Provide the [x, y] coordinate of the cell's center where the given text is located.  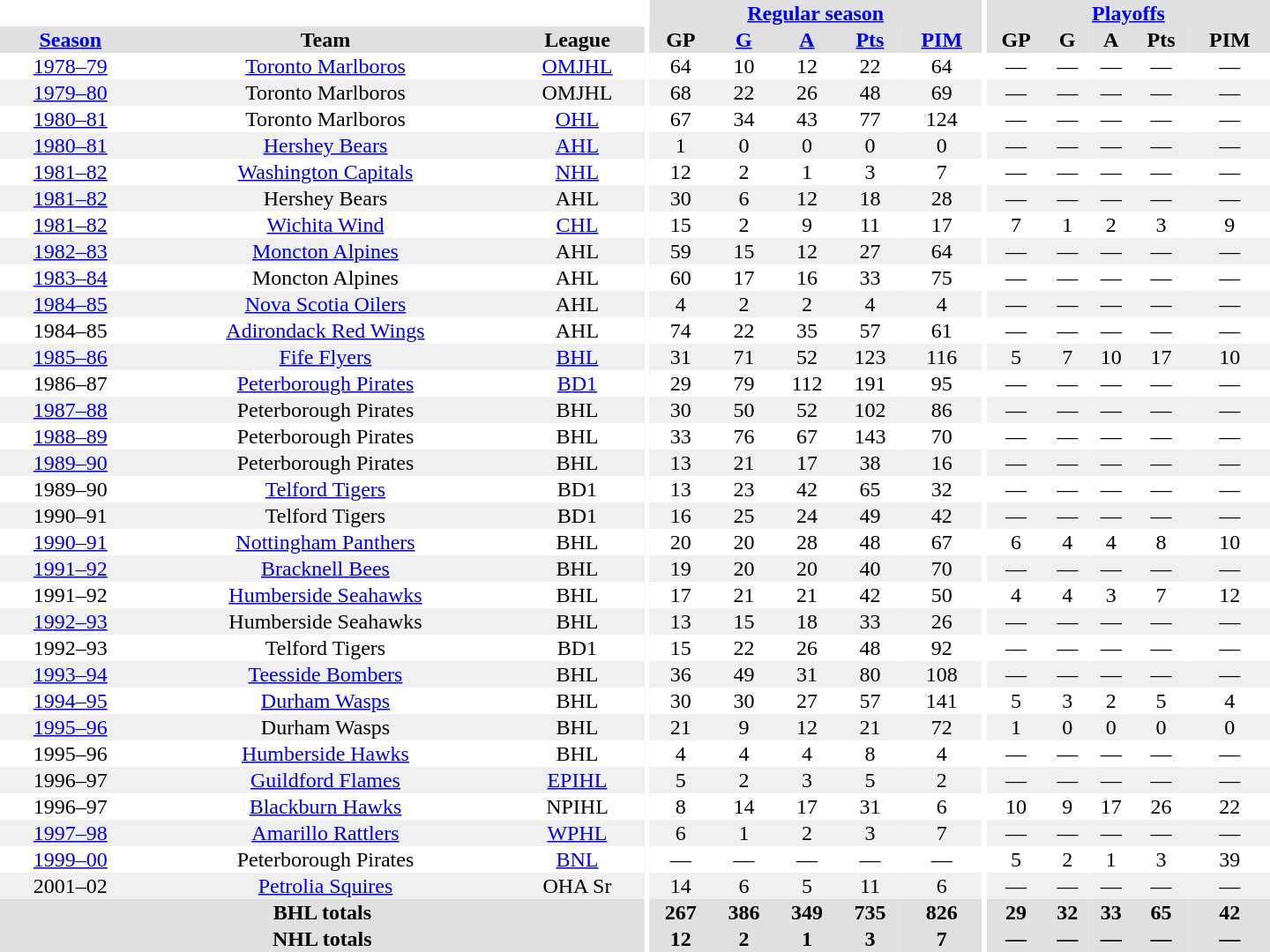
Washington Capitals [326, 172]
Guildford Flames [326, 780]
1979–80 [71, 93]
1978–79 [71, 66]
60 [681, 278]
92 [942, 648]
68 [681, 93]
61 [942, 331]
1997–98 [71, 833]
1999–00 [71, 859]
34 [744, 119]
24 [807, 516]
72 [942, 727]
25 [744, 516]
Playoffs [1129, 13]
267 [681, 912]
Team [326, 40]
Adirondack Red Wings [326, 331]
143 [870, 436]
Wichita Wind [326, 225]
69 [942, 93]
386 [744, 912]
NHL [577, 172]
349 [807, 912]
35 [807, 331]
80 [870, 674]
BHL totals [323, 912]
OHL [577, 119]
EPIHL [577, 780]
2001–02 [71, 886]
43 [807, 119]
95 [942, 383]
1983–84 [71, 278]
124 [942, 119]
NPIHL [577, 807]
23 [744, 489]
OHA Sr [577, 886]
77 [870, 119]
1986–87 [71, 383]
1994–95 [71, 701]
Nova Scotia Oilers [326, 304]
1985–86 [71, 357]
League [577, 40]
Season [71, 40]
75 [942, 278]
Bracknell Bees [326, 569]
102 [870, 410]
826 [942, 912]
Fife Flyers [326, 357]
74 [681, 331]
76 [744, 436]
WPHL [577, 833]
86 [942, 410]
Humberside Hawks [326, 754]
BNL [577, 859]
36 [681, 674]
Petrolia Squires [326, 886]
Nottingham Panthers [326, 542]
1982–83 [71, 251]
191 [870, 383]
CHL [577, 225]
Amarillo Rattlers [326, 833]
1988–89 [71, 436]
123 [870, 357]
1987–88 [71, 410]
40 [870, 569]
1993–94 [71, 674]
79 [744, 383]
38 [870, 463]
108 [942, 674]
39 [1229, 859]
NHL totals [323, 939]
59 [681, 251]
735 [870, 912]
Regular season [815, 13]
19 [681, 569]
116 [942, 357]
71 [744, 357]
141 [942, 701]
Teesside Bombers [326, 674]
112 [807, 383]
Blackburn Hawks [326, 807]
